Return [X, Y] of the center of cell containing provided text 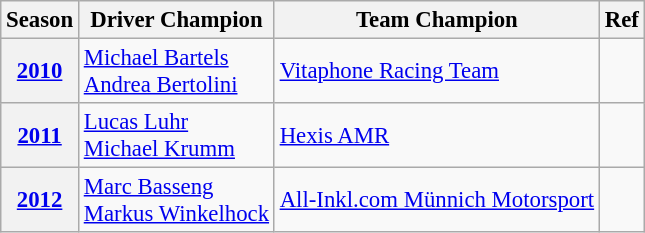
Lucas Luhr Michael Krumm [176, 136]
All-Inkl.com Münnich Motorsport [436, 200]
2012 [40, 200]
Season [40, 20]
2011 [40, 136]
2010 [40, 72]
Team Champion [436, 20]
Driver Champion [176, 20]
Hexis AMR [436, 136]
Marc Basseng Markus Winkelhock [176, 200]
Ref [622, 20]
Vitaphone Racing Team [436, 72]
Michael Bartels Andrea Bertolini [176, 72]
